For the text-containing cell, return its midpoint in [X, Y] coordinate format. 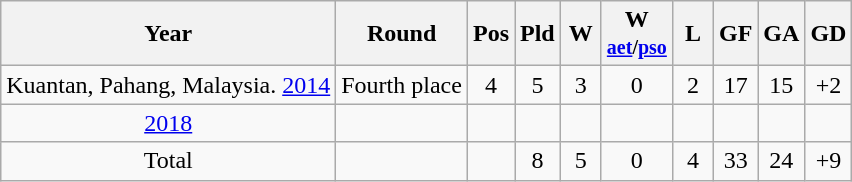
Total [168, 161]
+9 [828, 161]
GF [735, 34]
17 [735, 85]
24 [782, 161]
+2 [828, 85]
33 [735, 161]
3 [580, 85]
8 [537, 161]
2018 [168, 123]
GD [828, 34]
GA [782, 34]
L [692, 34]
Year [168, 34]
Pos [490, 34]
Waet/pso [636, 34]
Kuantan, Pahang, Malaysia. 2014 [168, 85]
15 [782, 85]
2 [692, 85]
Fourth place [402, 85]
W [580, 34]
Round [402, 34]
Pld [537, 34]
